Scan for the cell matching the given text and deliver its [X, Y] coordinate at center. 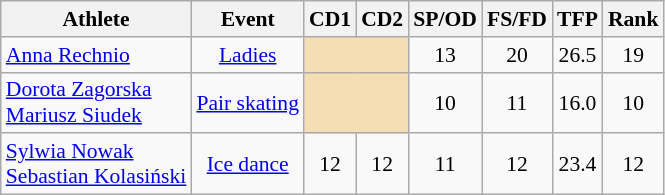
Ladies [248, 55]
13 [445, 55]
20 [517, 55]
Dorota ZagorskaMariusz Siudek [96, 102]
Rank [634, 19]
CD2 [382, 19]
Pair skating [248, 102]
TFP [578, 19]
CD1 [330, 19]
26.5 [578, 55]
19 [634, 55]
Sylwia NowakSebastian Kolasiński [96, 164]
SP/OD [445, 19]
Athlete [96, 19]
Anna Rechnio [96, 55]
Event [248, 19]
16.0 [578, 102]
23.4 [578, 164]
Ice dance [248, 164]
FS/FD [517, 19]
